Provide the [x, y] coordinate of the cell's center where the given text is located.  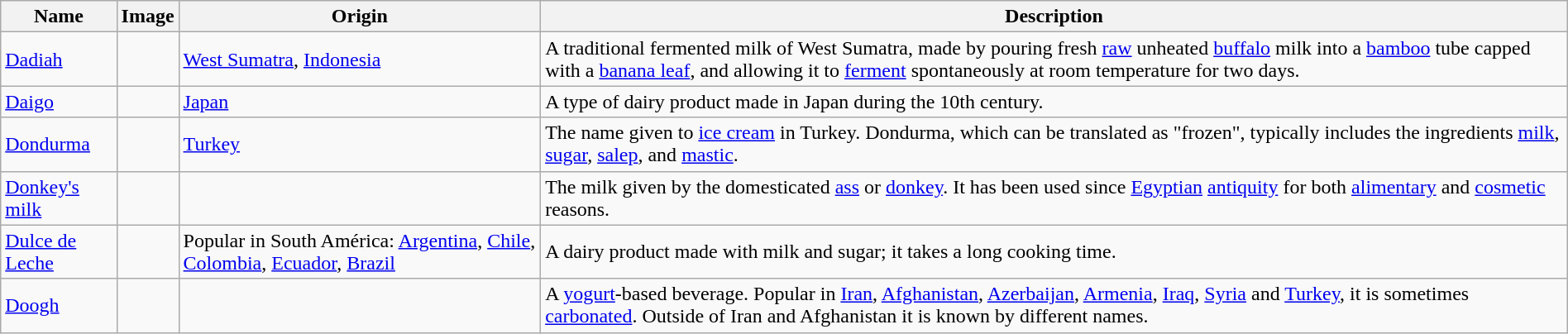
Dadiah [59, 60]
A type of dairy product made in Japan during the 10th century. [1054, 102]
Turkey [360, 144]
Dondurma [59, 144]
Japan [360, 102]
West Sumatra, Indonesia [360, 60]
The milk given by the domesticated ass or donkey. It has been used since Egyptian antiquity for both alimentary and cosmetic reasons. [1054, 198]
Doogh [59, 306]
Donkey's milk [59, 198]
Popular in South América: Argentina, Chile, Colombia, Ecuador, Brazil [360, 251]
A dairy product made with milk and sugar; it takes a long cooking time. [1054, 251]
Image [147, 17]
Name [59, 17]
Description [1054, 17]
Dulce de Leche [59, 251]
Origin [360, 17]
Daigo [59, 102]
